Provide the [x, y] coordinate of the cell's center where the given text is located.  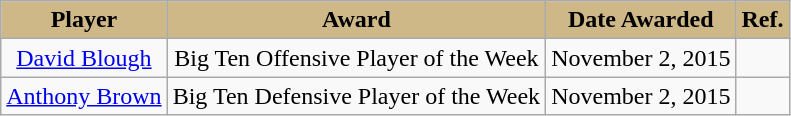
Big Ten Defensive Player of the Week [356, 96]
Award [356, 20]
Ref. [762, 20]
Date Awarded [641, 20]
Anthony Brown [84, 96]
Player [84, 20]
David Blough [84, 58]
Big Ten Offensive Player of the Week [356, 58]
